Extract the (x, y) coordinate from the center of the cell holding the provided text.  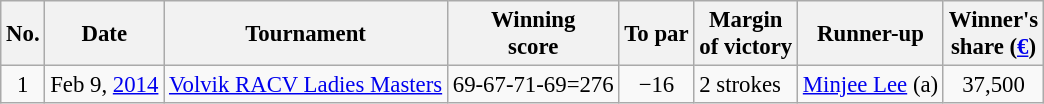
Minjee Lee (a) (871, 85)
37,500 (993, 85)
Winner'sshare (€) (993, 34)
Volvik RACV Ladies Masters (306, 85)
Runner-up (871, 34)
69-67-71-69=276 (533, 85)
1 (23, 85)
2 strokes (746, 85)
Date (104, 34)
No. (23, 34)
Feb 9, 2014 (104, 85)
Tournament (306, 34)
−16 (656, 85)
Marginof victory (746, 34)
Winningscore (533, 34)
To par (656, 34)
